Determine the (X, Y) coordinate at the center of the cell enclosing the given text.  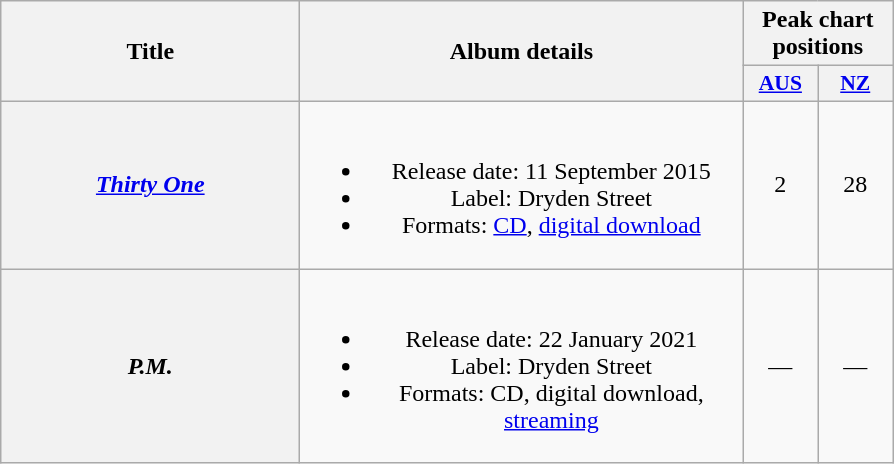
Peak chart positions (818, 34)
2 (780, 184)
28 (856, 184)
NZ (856, 84)
Title (150, 52)
AUS (780, 84)
Album details (522, 52)
P.M. (150, 365)
Thirty One (150, 184)
Release date: 22 January 2021Label: Dryden StreetFormats: CD, digital download, streaming (522, 365)
Release date: 11 September 2015Label: Dryden StreetFormats: CD, digital download (522, 184)
